Scan for the cell matching the given text and deliver its (x, y) coordinate at center. 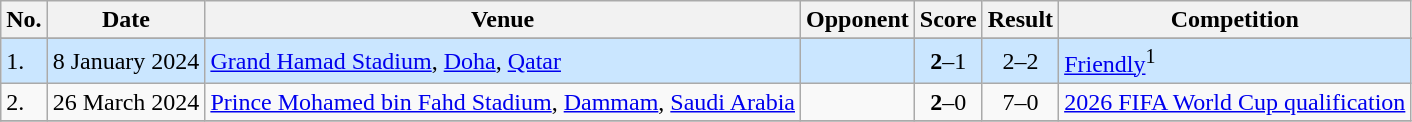
2026 FIFA World Cup qualification (1235, 102)
2. (24, 102)
Grand Hamad Stadium, Doha, Qatar (503, 62)
26 March 2024 (126, 102)
Result (1020, 20)
Venue (503, 20)
Opponent (858, 20)
2–0 (948, 102)
Friendly1 (1235, 62)
7–0 (1020, 102)
1. (24, 62)
Date (126, 20)
8 January 2024 (126, 62)
Competition (1235, 20)
No. (24, 20)
2–2 (1020, 62)
Prince Mohamed bin Fahd Stadium, Dammam, Saudi Arabia (503, 102)
Score (948, 20)
2–1 (948, 62)
